Determine the [x, y] coordinate at the center of the cell enclosing the given text.  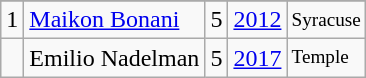
Syracuse [326, 20]
Emilio Nadelman [114, 58]
Maikon Bonani [114, 20]
2017 [258, 58]
2012 [258, 20]
Temple [326, 58]
1 [12, 20]
